Capture the cell that displays the provided text and extract its [x, y] central coordinate. 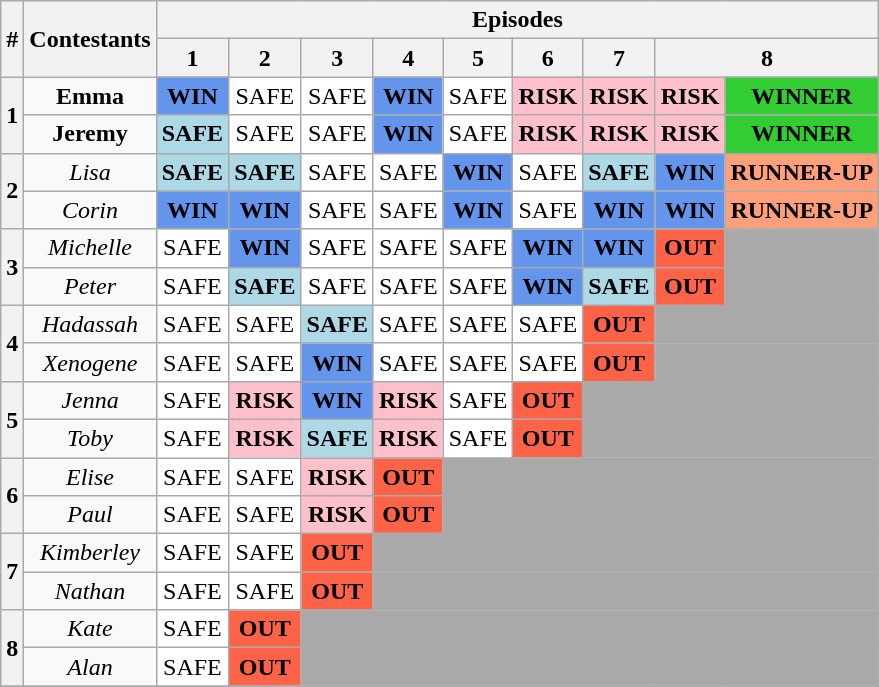
Toby [90, 438]
Michelle [90, 248]
Jenna [90, 400]
Paul [90, 515]
Contestants [90, 39]
Peter [90, 286]
Hadassah [90, 324]
Episodes [517, 20]
Elise [90, 477]
Kimberley [90, 553]
# [12, 39]
Lisa [90, 172]
Kate [90, 629]
Alan [90, 667]
Nathan [90, 591]
Corin [90, 210]
Emma [90, 96]
Xenogene [90, 362]
Jeremy [90, 134]
